Pinpoint the cell where the given text exists, returning its (x, y) midpoint coordinate. 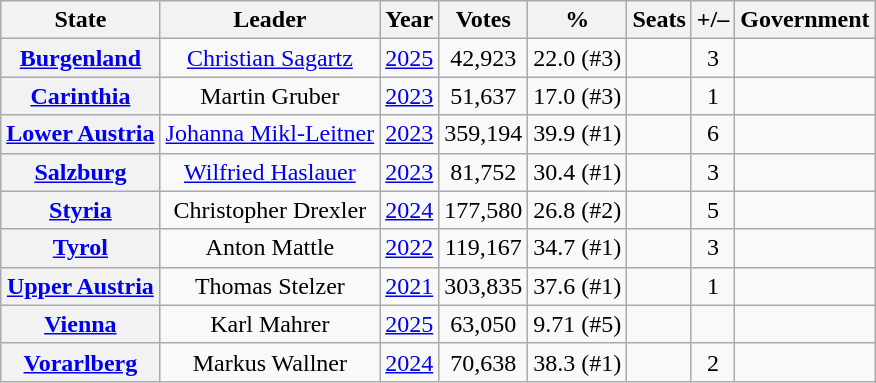
39.9 (#1) (578, 134)
Wilfried Haslauer (270, 172)
2021 (410, 286)
359,194 (484, 134)
Votes (484, 20)
Seats (659, 20)
% (578, 20)
Salzburg (80, 172)
42,923 (484, 58)
Thomas Stelzer (270, 286)
6 (712, 134)
38.3 (#1) (578, 362)
State (80, 20)
Lower Austria (80, 134)
17.0 (#3) (578, 96)
2 (712, 362)
30.4 (#1) (578, 172)
Leader (270, 20)
34.7 (#1) (578, 248)
51,637 (484, 96)
Carinthia (80, 96)
Markus Wallner (270, 362)
Upper Austria (80, 286)
5 (712, 210)
Karl Mahrer (270, 324)
+/– (712, 20)
Year (410, 20)
Anton Mattle (270, 248)
22.0 (#3) (578, 58)
177,580 (484, 210)
70,638 (484, 362)
63,050 (484, 324)
Burgenland (80, 58)
9.71 (#5) (578, 324)
119,167 (484, 248)
Christian Sagartz (270, 58)
303,835 (484, 286)
Styria (80, 210)
81,752 (484, 172)
Vorarlberg (80, 362)
2022 (410, 248)
Martin Gruber (270, 96)
26.8 (#2) (578, 210)
Tyrol (80, 248)
Christopher Drexler (270, 210)
Vienna (80, 324)
Government (805, 20)
37.6 (#1) (578, 286)
Johanna Mikl-Leitner (270, 134)
